Scan for the cell matching the given text and deliver its [X, Y] coordinate at center. 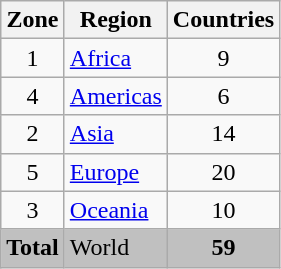
10 [223, 210]
59 [223, 248]
Americas [116, 96]
Countries [223, 20]
2 [33, 134]
Asia [116, 134]
3 [33, 210]
5 [33, 172]
Africa [116, 58]
6 [223, 96]
World [116, 248]
Zone [33, 20]
20 [223, 172]
Region [116, 20]
Oceania [116, 210]
4 [33, 96]
14 [223, 134]
9 [223, 58]
Europe [116, 172]
1 [33, 58]
Total [33, 248]
